Find where the given text appears and provide that cell's center as (x, y) coordinate. 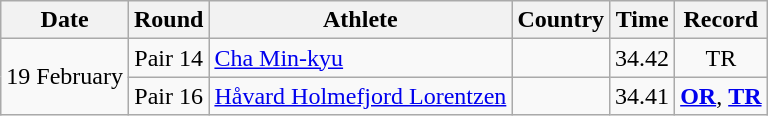
TR (721, 58)
Athlete (360, 20)
34.41 (642, 96)
Pair 14 (168, 58)
Pair 16 (168, 96)
Round (168, 20)
OR, TR (721, 96)
Date (65, 20)
Record (721, 20)
Håvard Holmefjord Lorentzen (360, 96)
19 February (65, 77)
Country (561, 20)
Cha Min-kyu (360, 58)
34.42 (642, 58)
Time (642, 20)
